Extract the [x, y] coordinate from the center of the cell holding the provided text.  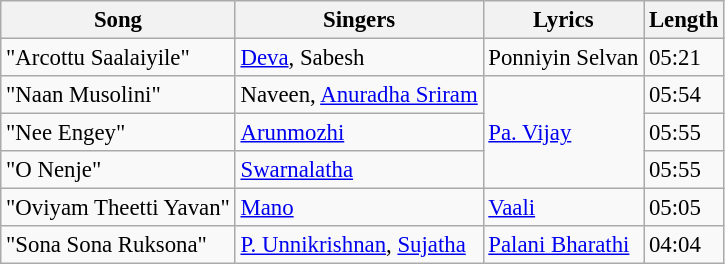
05:05 [684, 208]
05:54 [684, 95]
Singers [359, 20]
"O Nenje" [118, 170]
Vaali [564, 208]
Lyrics [564, 20]
"Nee Engey" [118, 133]
"Sona Sona Ruksona" [118, 245]
Mano [359, 208]
Length [684, 20]
Naveen, Anuradha Sriram [359, 95]
Arunmozhi [359, 133]
Palani Bharathi [564, 245]
"Naan Musolini" [118, 95]
05:21 [684, 58]
Pa. Vijay [564, 132]
P. Unnikrishnan, Sujatha [359, 245]
Swarnalatha [359, 170]
"Arcottu Saalaiyile" [118, 58]
Deva, Sabesh [359, 58]
Ponniyin Selvan [564, 58]
Song [118, 20]
"Oviyam Theetti Yavan" [118, 208]
04:04 [684, 245]
